From the cell containing the given text, extract its center point as [x, y] coordinate. 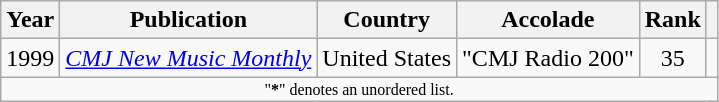
1999 [30, 58]
Accolade [548, 20]
CMJ New Music Monthly [188, 58]
"*" denotes an unordered list. [360, 89]
United States [387, 58]
35 [672, 58]
"CMJ Radio 200" [548, 58]
Rank [672, 20]
Year [30, 20]
Country [387, 20]
Publication [188, 20]
